Extract the (x, y) coordinate from the center of the cell holding the provided text.  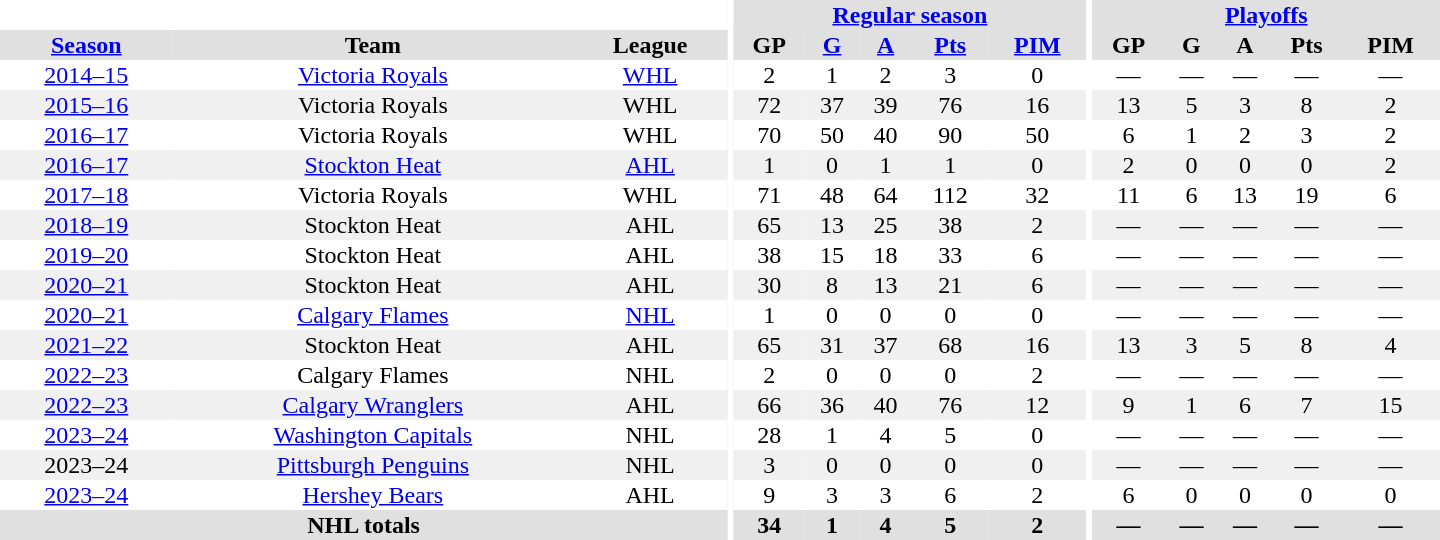
48 (832, 195)
33 (950, 255)
36 (832, 405)
Playoffs (1266, 15)
31 (832, 345)
Calgary Wranglers (373, 405)
Regular season (910, 15)
Season (86, 45)
Washington Capitals (373, 435)
2019–20 (86, 255)
112 (950, 195)
25 (886, 225)
72 (769, 105)
2015–16 (86, 105)
21 (950, 285)
66 (769, 405)
2014–15 (86, 75)
18 (886, 255)
NHL totals (364, 525)
12 (1038, 405)
11 (1129, 195)
Team (373, 45)
34 (769, 525)
32 (1038, 195)
90 (950, 135)
70 (769, 135)
2017–18 (86, 195)
71 (769, 195)
7 (1306, 405)
2018–19 (86, 225)
Pittsburgh Penguins (373, 465)
39 (886, 105)
19 (1306, 195)
2021–22 (86, 345)
68 (950, 345)
Hershey Bears (373, 495)
28 (769, 435)
30 (769, 285)
League (650, 45)
64 (886, 195)
